Identify which cell holds the provided text, then report its (x, y) central coordinate. 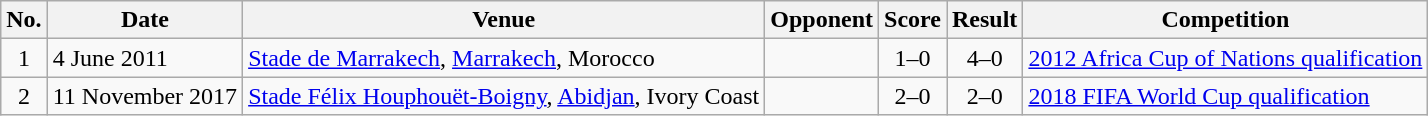
4–0 (984, 58)
Stade Félix Houphouët-Boigny, Abidjan, Ivory Coast (504, 96)
1–0 (913, 58)
1 (24, 58)
2018 FIFA World Cup qualification (1226, 96)
Competition (1226, 20)
4 June 2011 (144, 58)
No. (24, 20)
Result (984, 20)
Opponent (822, 20)
Score (913, 20)
Venue (504, 20)
2 (24, 96)
Stade de Marrakech, Marrakech, Morocco (504, 58)
2012 Africa Cup of Nations qualification (1226, 58)
Date (144, 20)
11 November 2017 (144, 96)
